Find where the given text appears and provide that cell's center as (x, y) coordinate. 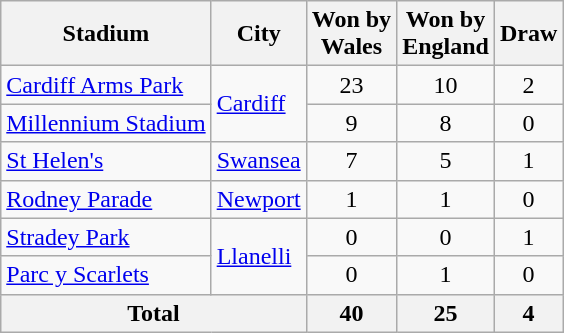
Cardiff Arms Park (106, 85)
4 (528, 313)
Newport (258, 199)
25 (446, 313)
City (258, 34)
Won byEngland (446, 34)
St Helen's (106, 161)
5 (446, 161)
9 (351, 123)
10 (446, 85)
Millennium Stadium (106, 123)
2 (528, 85)
Llanelli (258, 256)
7 (351, 161)
Won byWales (351, 34)
8 (446, 123)
Swansea (258, 161)
23 (351, 85)
Draw (528, 34)
Parc y Scarlets (106, 275)
Cardiff (258, 104)
40 (351, 313)
Stadium (106, 34)
Rodney Parade (106, 199)
Total (154, 313)
Stradey Park (106, 237)
